Pinpoint the cell where the given text exists, returning its [X, Y] midpoint coordinate. 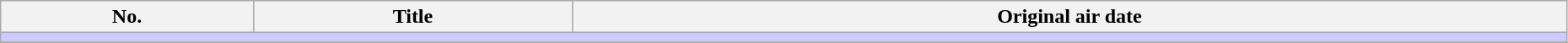
Original air date [1070, 17]
No. [127, 17]
Title [412, 17]
